Provide the [x, y] coordinate of the cell's center where the given text is located.  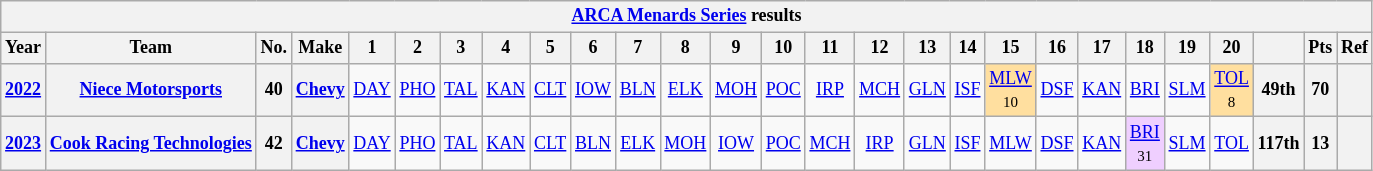
14 [968, 48]
No. [274, 48]
3 [461, 48]
70 [1320, 90]
MLW10 [1010, 90]
TOL [1232, 144]
7 [638, 48]
117th [1278, 144]
Ref [1355, 48]
42 [274, 144]
TOL8 [1232, 90]
40 [274, 90]
5 [550, 48]
2 [418, 48]
1 [372, 48]
4 [506, 48]
ARCA Menards Series results [687, 16]
Year [24, 48]
BRI31 [1146, 144]
19 [1187, 48]
17 [1102, 48]
10 [783, 48]
49th [1278, 90]
6 [594, 48]
Make [320, 48]
11 [830, 48]
8 [686, 48]
Niece Motorsports [150, 90]
Cook Racing Technologies [150, 144]
BRI [1146, 90]
2023 [24, 144]
MLW [1010, 144]
16 [1057, 48]
Pts [1320, 48]
18 [1146, 48]
20 [1232, 48]
9 [736, 48]
12 [880, 48]
15 [1010, 48]
Team [150, 48]
2022 [24, 90]
